From the cell containing the given text, extract its center point as [x, y] coordinate. 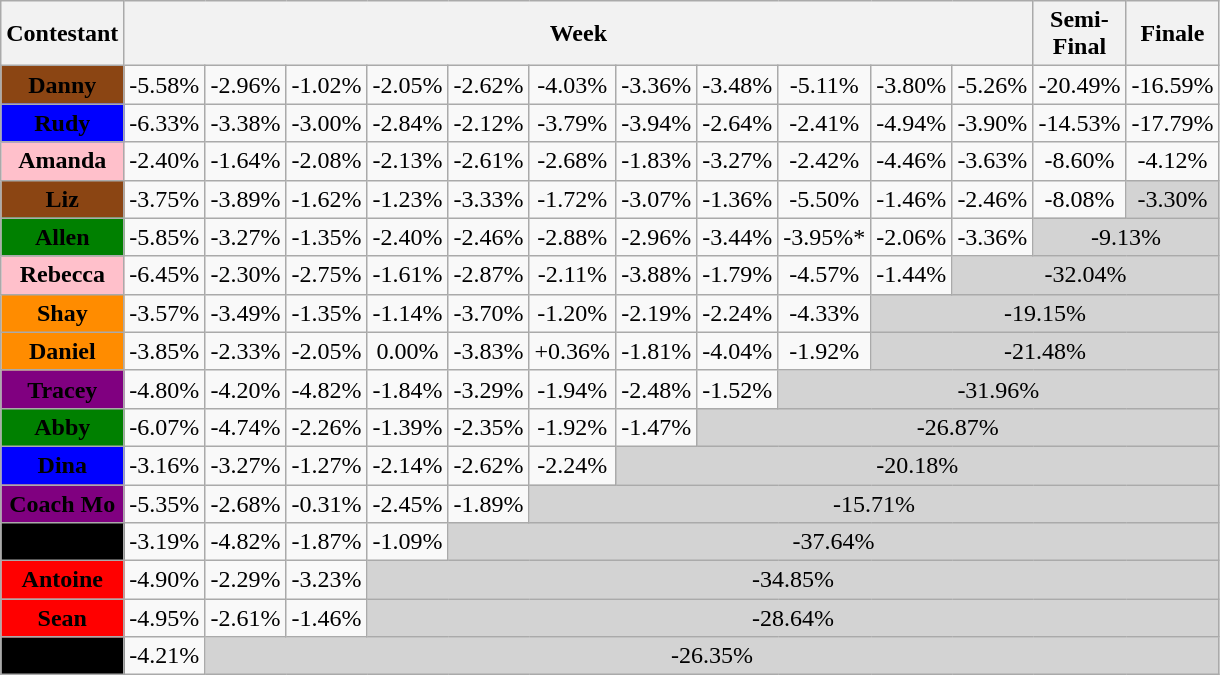
-1.64% [246, 161]
Rudy [62, 123]
-1.62% [326, 199]
-1.27% [326, 465]
-3.16% [164, 465]
-3.33% [488, 199]
-21.48% [1045, 351]
-2.12% [488, 123]
Alexandra [62, 656]
-3.90% [992, 123]
-1.20% [572, 313]
Abby [62, 427]
-4.94% [912, 123]
-3.89% [246, 199]
-4.20% [246, 389]
Shay [62, 313]
-4.03% [572, 85]
-28.64% [793, 618]
-5.35% [164, 503]
-2.19% [656, 313]
-2.06% [912, 237]
-3.38% [246, 123]
Danny [62, 85]
-1.09% [408, 542]
-1.79% [738, 275]
-4.12% [1172, 161]
0.00% [408, 351]
-31.96% [998, 389]
-2.75% [326, 275]
-1.61% [408, 275]
-2.87% [488, 275]
-2.48% [656, 389]
-3.07% [656, 199]
-8.60% [1080, 161]
-2.11% [572, 275]
-34.85% [793, 580]
Antoine [62, 580]
-3.48% [738, 85]
-14.53% [1080, 123]
-2.88% [572, 237]
-2.42% [824, 161]
-5.50% [824, 199]
Julio [62, 542]
-20.18% [918, 465]
-37.64% [834, 542]
-4.04% [738, 351]
-3.29% [488, 389]
-4.90% [164, 580]
-2.64% [738, 123]
-2.45% [408, 503]
-3.57% [164, 313]
-1.94% [572, 389]
-5.85% [164, 237]
-15.71% [874, 503]
-5.26% [992, 85]
-4.21% [164, 656]
Sean [62, 618]
-8.08% [1080, 199]
-3.95%* [824, 237]
-3.88% [656, 275]
-4.74% [246, 427]
-3.80% [912, 85]
-0.31% [326, 503]
-3.49% [246, 313]
-6.45% [164, 275]
-1.72% [572, 199]
-2.26% [326, 427]
Rebecca [62, 275]
Liz [62, 199]
-2.30% [246, 275]
Amanda [62, 161]
-2.08% [326, 161]
Allen [62, 237]
Tracey [62, 389]
-3.85% [164, 351]
Coach Mo [62, 503]
-3.30% [1172, 199]
-17.79% [1172, 123]
Week [578, 34]
-4.46% [912, 161]
-26.35% [712, 656]
-5.58% [164, 85]
-2.33% [246, 351]
Finale [1172, 34]
-2.29% [246, 580]
-4.57% [824, 275]
-1.89% [488, 503]
-6.07% [164, 427]
-3.00% [326, 123]
Daniel [62, 351]
-1.52% [738, 389]
-6.33% [164, 123]
-3.23% [326, 580]
-1.83% [656, 161]
-1.36% [738, 199]
-1.47% [656, 427]
-19.15% [1045, 313]
Dina [62, 465]
-3.70% [488, 313]
-16.59% [1172, 85]
-3.44% [738, 237]
-3.83% [488, 351]
-2.14% [408, 465]
-4.80% [164, 389]
-4.95% [164, 618]
-3.79% [572, 123]
-2.41% [824, 123]
-1.39% [408, 427]
-26.87% [958, 427]
-1.02% [326, 85]
-20.49% [1080, 85]
-3.75% [164, 199]
-1.44% [912, 275]
-3.94% [656, 123]
-32.04% [1086, 275]
-1.84% [408, 389]
-2.13% [408, 161]
-1.23% [408, 199]
-1.81% [656, 351]
-1.87% [326, 542]
-2.84% [408, 123]
Contestant [62, 34]
-4.33% [824, 313]
-5.11% [824, 85]
-2.35% [488, 427]
-3.19% [164, 542]
-9.13% [1126, 237]
+0.36% [572, 351]
Semi-Final [1080, 34]
-1.14% [408, 313]
-3.63% [992, 161]
